For the text-containing cell, return its midpoint in (x, y) coordinate format. 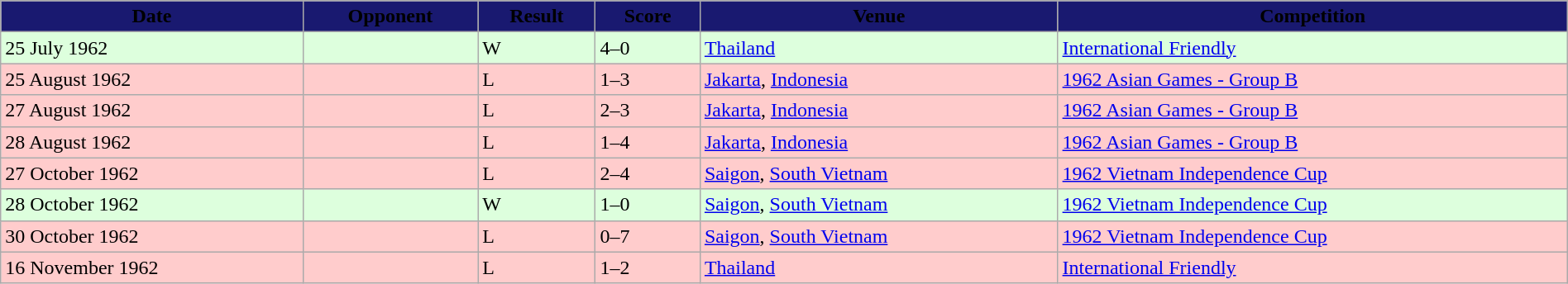
27 October 1962 (152, 173)
Competition (1312, 17)
1–4 (648, 142)
25 July 1962 (152, 48)
0–7 (648, 236)
Score (648, 17)
Opponent (390, 17)
25 August 1962 (152, 79)
Venue (878, 17)
Date (152, 17)
4–0 (648, 48)
2–4 (648, 173)
30 October 1962 (152, 236)
1–2 (648, 267)
Result (537, 17)
1–3 (648, 79)
28 October 1962 (152, 205)
1–0 (648, 205)
16 November 1962 (152, 267)
28 August 1962 (152, 142)
27 August 1962 (152, 111)
2–3 (648, 111)
